Search for the cell housing the specified text and yield its (x, y) center coordinate. 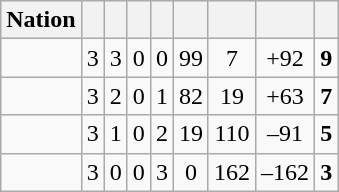
5 (326, 134)
162 (232, 172)
9 (326, 58)
Nation (41, 20)
+92 (286, 58)
99 (190, 58)
110 (232, 134)
82 (190, 96)
–91 (286, 134)
+63 (286, 96)
–162 (286, 172)
